For the text-containing cell, return its midpoint in (X, Y) coordinate format. 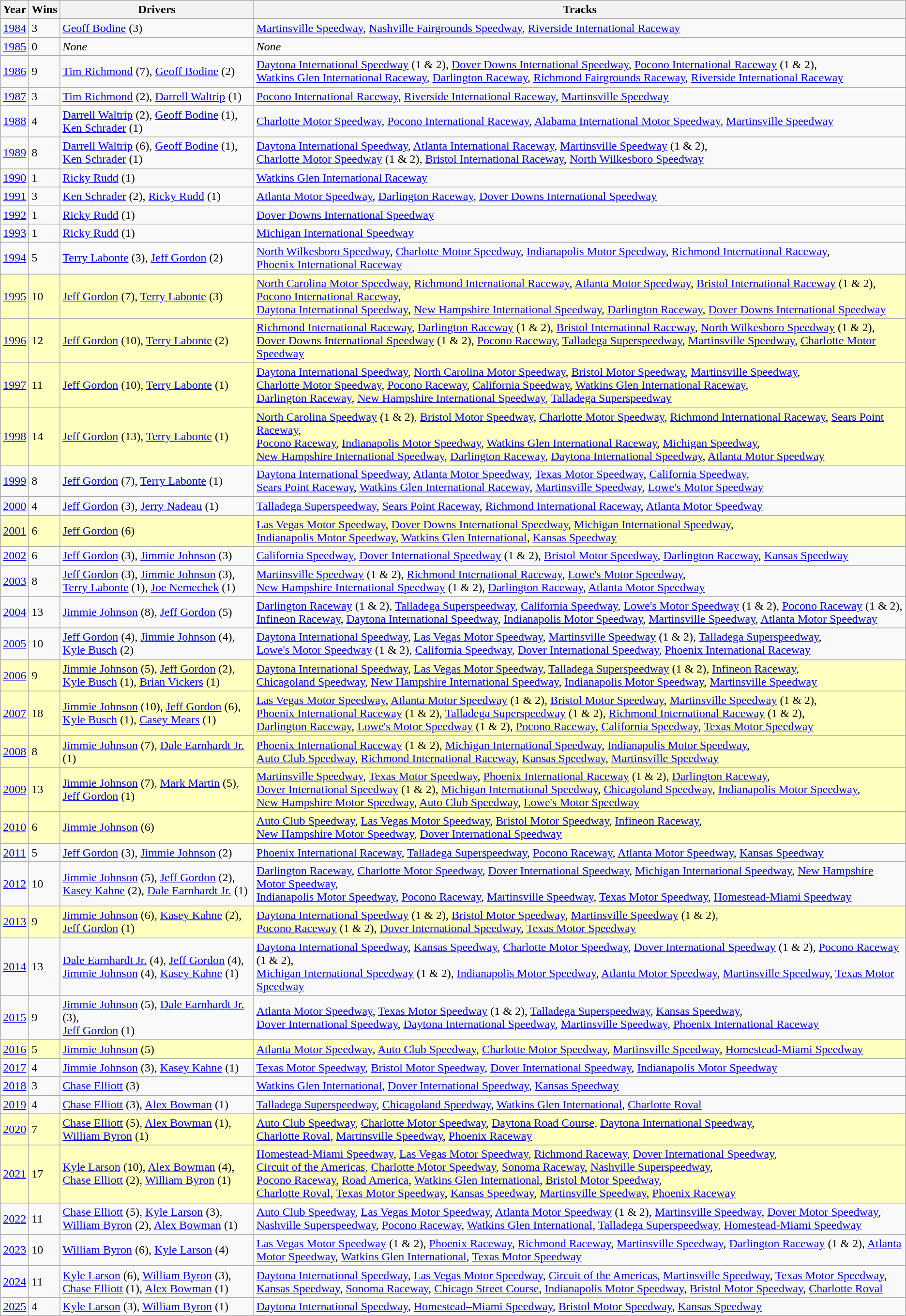
Tracks (580, 10)
Tim Richmond (2), Darrell Waltrip (1) (157, 96)
2003 (15, 581)
Dover Downs International Speedway (580, 214)
Talladega Superspeedway, Sears Point Raceway, Richmond International Raceway, Atlanta Motor Speedway (580, 506)
Geoff Bodine (3) (157, 28)
2019 (15, 1104)
2004 (15, 612)
Jimmie Johnson (6) (157, 827)
2016 (15, 1049)
2006 (15, 675)
2010 (15, 827)
Phoenix International Raceway, Talladega Superspeedway, Pocono Raceway, Atlanta Motor Speedway, Kansas Speedway (580, 853)
1986 (15, 72)
2023 (15, 1250)
2001 (15, 531)
Darrell Waltrip (2), Geoff Bodine (1), Ken Schrader (1) (157, 121)
1990 (15, 178)
1995 (15, 296)
North Wilkesboro Speedway, Charlotte Motor Speedway, Indianapolis Motor Speedway, Richmond International Raceway, Phoenix International Raceway (580, 258)
Chase Elliott (3) (157, 1086)
Wins (45, 10)
2024 (15, 1281)
0 (45, 46)
2008 (15, 751)
Chase Elliott (5), Kyle Larson (3), William Byron (2), Alex Bowman (1) (157, 1218)
2005 (15, 644)
Jeff Gordon (3), Jerry Nadeau (1) (157, 506)
Ken Schrader (2), Ricky Rudd (1) (157, 196)
Kyle Larson (6), William Byron (3), Chase Elliott (1), Alex Bowman (1) (157, 1281)
Pocono International Raceway, Riverside International Raceway, Martinsville Speedway (580, 96)
Jeff Gordon (4), Jimmie Johnson (4), Kyle Busch (2) (157, 644)
California Speedway, Dover International Speedway (1 & 2), Bristol Motor Speedway, Darlington Raceway, Kansas Speedway (580, 556)
7 (45, 1129)
Tim Richmond (7), Geoff Bodine (2) (157, 72)
Jimmie Johnson (7), Dale Earnhardt Jr. (1) (157, 751)
Watkins Glen International, Dover International Speedway, Kansas Speedway (580, 1086)
1984 (15, 28)
Dale Earnhardt Jr. (4), Jeff Gordon (4), Jimmie Johnson (4), Kasey Kahne (1) (157, 966)
Kyle Larson (3), William Byron (1) (157, 1306)
Jeff Gordon (13), Terry Labonte (1) (157, 437)
Talladega Superspeedway, Chicagoland Speedway, Watkins Glen International, Charlotte Roval (580, 1104)
Jeff Gordon (3), Jimmie Johnson (2) (157, 853)
1999 (15, 481)
Chase Elliott (5), Alex Bowman (1), William Byron (1) (157, 1129)
Jimmie Johnson (8), Jeff Gordon (5) (157, 612)
William Byron (6), Kyle Larson (4) (157, 1250)
2007 (15, 713)
Jeff Gordon (3), Jimmie Johnson (3) (157, 556)
Jimmie Johnson (6), Kasey Kahne (2), Jeff Gordon (1) (157, 922)
Jimmie Johnson (10), Jeff Gordon (6), Kyle Busch (1), Casey Mears (1) (157, 713)
Atlanta Motor Speedway, Darlington Raceway, Dover Downs International Speedway (580, 196)
Michigan International Speedway (580, 233)
Jeff Gordon (10), Terry Labonte (1) (157, 385)
2015 (15, 1018)
Martinsville Speedway, Nashville Fairgrounds Speedway, Riverside International Raceway (580, 28)
1997 (15, 385)
Atlanta Motor Speedway, Auto Club Speedway, Charlotte Motor Speedway, Martinsville Speedway, Homestead-Miami Speedway (580, 1049)
1994 (15, 258)
Jimmie Johnson (5), Jeff Gordon (2), Kasey Kahne (2), Dale Earnhardt Jr. (1) (157, 884)
Darrell Waltrip (6), Geoff Bodine (1), Ken Schrader (1) (157, 153)
Texas Motor Speedway, Bristol Motor Speedway, Dover International Speedway, Indianapolis Motor Speedway (580, 1068)
1992 (15, 214)
Jimmie Johnson (5) (157, 1049)
Jeff Gordon (10), Terry Labonte (2) (157, 341)
Drivers (157, 10)
1988 (15, 121)
Jimmie Johnson (5), Jeff Gordon (2), Kyle Busch (1), Brian Vickers (1) (157, 675)
1987 (15, 96)
Chase Elliott (3), Alex Bowman (1) (157, 1104)
Terry Labonte (3), Jeff Gordon (2) (157, 258)
1993 (15, 233)
Daytona International Speedway, Homestead–Miami Speedway, Bristol Motor Speedway, Kansas Speedway (580, 1306)
Kyle Larson (10), Alex Bowman (4), Chase Elliott (2), William Byron (1) (157, 1174)
1991 (15, 196)
17 (45, 1174)
2012 (15, 884)
Jeff Gordon (7), Terry Labonte (3) (157, 296)
2020 (15, 1129)
1998 (15, 437)
Jimmie Johnson (5), Dale Earnhardt Jr. (3), Jeff Gordon (1) (157, 1018)
2022 (15, 1218)
1996 (15, 341)
1985 (15, 46)
1989 (15, 153)
2011 (15, 853)
18 (45, 713)
Jimmie Johnson (3), Kasey Kahne (1) (157, 1068)
Watkins Glen International Raceway (580, 178)
Jeff Gordon (7), Terry Labonte (1) (157, 481)
2018 (15, 1086)
2021 (15, 1174)
14 (45, 437)
Jimmie Johnson (7), Mark Martin (5), Jeff Gordon (1) (157, 789)
2002 (15, 556)
2014 (15, 966)
2025 (15, 1306)
2000 (15, 506)
2017 (15, 1068)
2009 (15, 789)
Charlotte Motor Speedway, Pocono International Raceway, Alabama International Motor Speedway, Martinsville Speedway (580, 121)
12 (45, 341)
Jeff Gordon (3), Jimmie Johnson (3), Terry Labonte (1), Joe Nemechek (1) (157, 581)
Jeff Gordon (6) (157, 531)
2013 (15, 922)
Auto Club Speedway, Las Vegas Motor Speedway, Bristol Motor Speedway, Infineon Raceway, New Hampshire Motor Speedway, Dover International Speedway (580, 827)
Year (15, 10)
